Extract the (x, y) coordinate from the center of the cell holding the provided text.  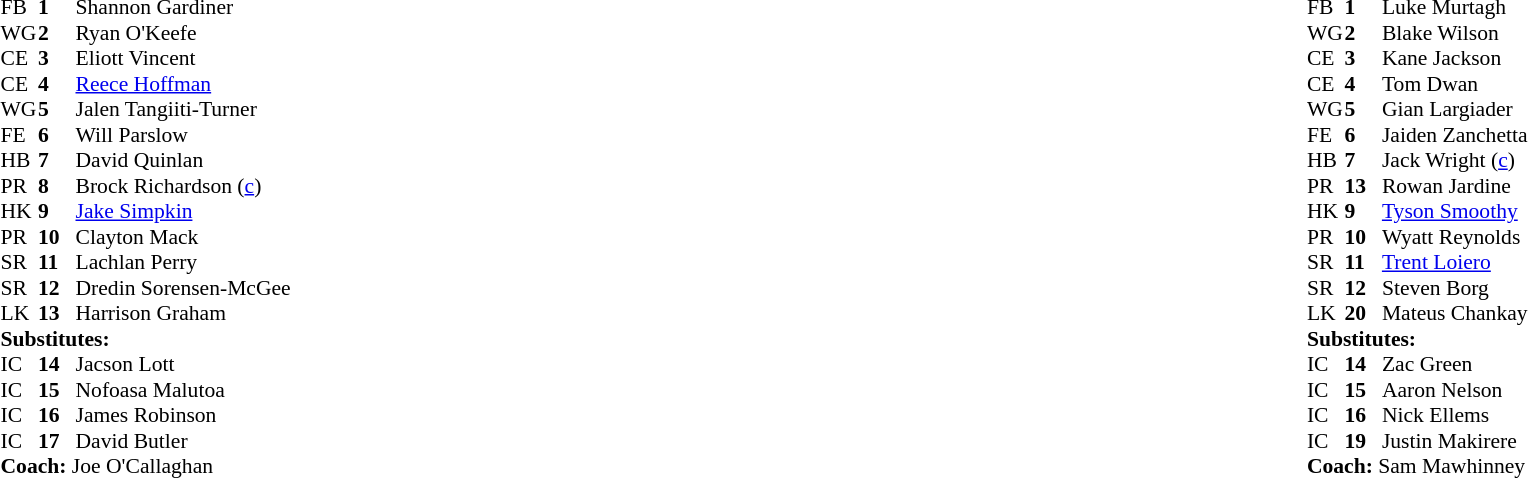
19 (1363, 441)
Rowan Jardine (1455, 186)
8 (57, 186)
Gian Largiader (1455, 109)
Trent Loiero (1455, 263)
Nofoasa Malutoa (184, 390)
David Butler (184, 441)
Tyson Smoothy (1455, 211)
Jaiden Zanchetta (1455, 135)
Jalen Tangiiti-Turner (184, 109)
Kane Jackson (1455, 59)
Tom Dwan (1455, 84)
David Quinlan (184, 161)
Ryan O'Keefe (184, 33)
Harrison Graham (184, 313)
Justin Makirere (1455, 441)
Jacson Lott (184, 365)
Mateus Chankay (1455, 313)
Brock Richardson (c) (184, 186)
James Robinson (184, 415)
Reece Hoffman (184, 84)
Nick Ellems (1455, 415)
17 (57, 441)
Clayton Mack (184, 237)
Jack Wright (c) (1455, 161)
Steven Borg (1455, 288)
Eliott Vincent (184, 59)
Will Parslow (184, 135)
Dredin Sorensen-McGee (184, 288)
20 (1363, 313)
Wyatt Reynolds (1455, 237)
Aaron Nelson (1455, 390)
Zac Green (1455, 365)
Jake Simpkin (184, 211)
Lachlan Perry (184, 263)
Blake Wilson (1455, 33)
